From the cell containing the given text, extract its center point as [x, y] coordinate. 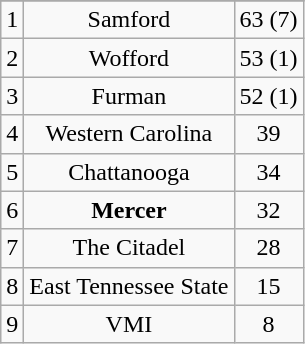
Mercer [129, 210]
Furman [129, 96]
34 [268, 172]
39 [268, 134]
1 [12, 20]
3 [12, 96]
7 [12, 248]
6 [12, 210]
53 (1) [268, 58]
Chattanooga [129, 172]
2 [12, 58]
The Citadel [129, 248]
32 [268, 210]
5 [12, 172]
VMI [129, 324]
52 (1) [268, 96]
Wofford [129, 58]
Western Carolina [129, 134]
15 [268, 286]
63 (7) [268, 20]
4 [12, 134]
East Tennessee State [129, 286]
9 [12, 324]
28 [268, 248]
Samford [129, 20]
